Provide the (X, Y) coordinate of the cell's center where the given text is located.  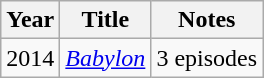
3 episodes (207, 58)
Babylon (106, 58)
Year (30, 20)
Title (106, 20)
2014 (30, 58)
Notes (207, 20)
